Detect which cell encompasses the target text, then output its (x, y) center coordinate. 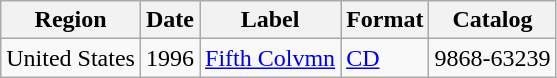
1996 (170, 58)
Format (385, 20)
Catalog (492, 20)
Fifth Colvmn (270, 58)
Label (270, 20)
Date (170, 20)
CD (385, 58)
United States (71, 58)
Region (71, 20)
9868-63239 (492, 58)
